Capture the cell that displays the provided text and extract its (X, Y) central coordinate. 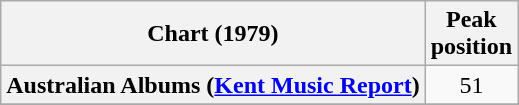
51 (471, 85)
Australian Albums (Kent Music Report) (213, 85)
Chart (1979) (213, 34)
Peakposition (471, 34)
